Determine the [x, y] coordinate at the center of the cell enclosing the given text.  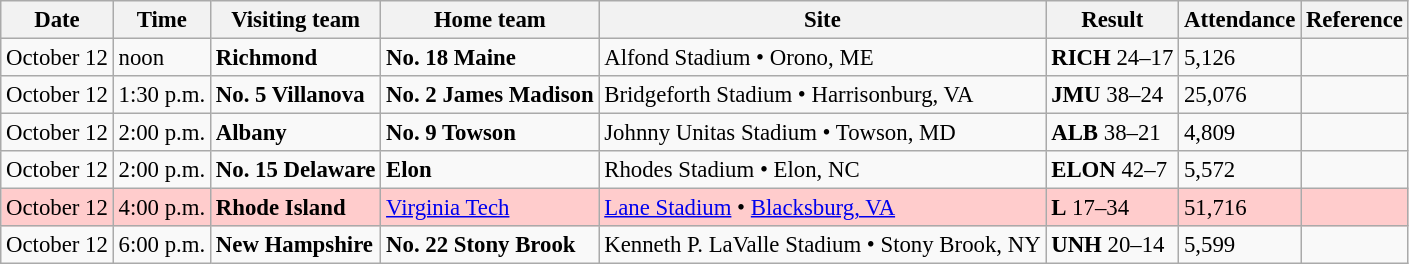
5,572 [1240, 170]
noon [162, 58]
Time [162, 20]
No. 9 Towson [490, 133]
No. 5 Villanova [296, 95]
5,599 [1240, 245]
51,716 [1240, 208]
Albany [296, 133]
Bridgeforth Stadium • Harrisonburg, VA [822, 95]
UNH 20–14 [1112, 245]
5,126 [1240, 58]
No. 2 James Madison [490, 95]
RICH 24–17 [1112, 58]
Home team [490, 20]
25,076 [1240, 95]
4:00 p.m. [162, 208]
Alfond Stadium • Orono, ME [822, 58]
No. 15 Delaware [296, 170]
Elon [490, 170]
No. 18 Maine [490, 58]
Johnny Unitas Stadium • Towson, MD [822, 133]
Lane Stadium • Blacksburg, VA [822, 208]
Date [57, 20]
Site [822, 20]
Rhode Island [296, 208]
JMU 38–24 [1112, 95]
Rhodes Stadium • Elon, NC [822, 170]
Visiting team [296, 20]
No. 22 Stony Brook [490, 245]
Attendance [1240, 20]
L 17–34 [1112, 208]
Richmond [296, 58]
4,809 [1240, 133]
Result [1112, 20]
ELON 42–7 [1112, 170]
Virginia Tech [490, 208]
Kenneth P. LaValle Stadium • Stony Brook, NY [822, 245]
Reference [1355, 20]
6:00 p.m. [162, 245]
ALB 38–21 [1112, 133]
1:30 p.m. [162, 95]
New Hampshire [296, 245]
